Determine the (X, Y) coordinate at the center of the cell enclosing the given text.  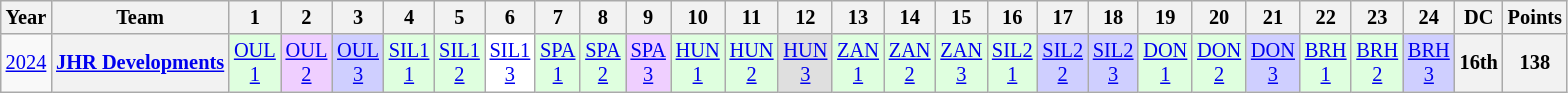
5 (459, 17)
SIL13 (510, 63)
21 (1273, 17)
OUL2 (307, 63)
24 (1429, 17)
BRH1 (1326, 63)
16th (1479, 63)
3 (358, 17)
19 (1165, 17)
JHR Developments (140, 63)
BRH2 (1377, 63)
7 (558, 17)
6 (510, 17)
SIL11 (409, 63)
8 (602, 17)
Team (140, 17)
22 (1326, 17)
13 (858, 17)
SIL21 (1012, 63)
SPA3 (648, 63)
SIL12 (459, 63)
OUL1 (255, 63)
1 (255, 17)
SIL23 (1113, 63)
4 (409, 17)
23 (1377, 17)
SPA1 (558, 63)
DON3 (1273, 63)
OUL3 (358, 63)
ZAN1 (858, 63)
DON1 (1165, 63)
2 (307, 17)
12 (805, 17)
Year (26, 17)
SPA2 (602, 63)
ZAN3 (961, 63)
BRH3 (1429, 63)
10 (698, 17)
16 (1012, 17)
9 (648, 17)
17 (1062, 17)
14 (910, 17)
18 (1113, 17)
20 (1219, 17)
DON2 (1219, 63)
Points (1535, 17)
11 (752, 17)
DC (1479, 17)
138 (1535, 63)
ZAN2 (910, 63)
HUN3 (805, 63)
SIL22 (1062, 63)
15 (961, 17)
HUN1 (698, 63)
2024 (26, 63)
HUN2 (752, 63)
